Output the (X, Y) coordinate of the center of the cell containing the given text.  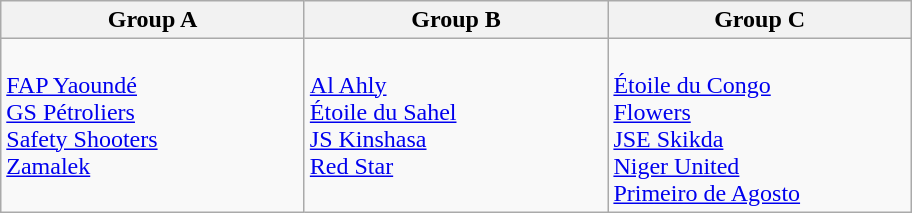
Étoile du Congo Flowers JSE Skikda Niger United Primeiro de Agosto (760, 126)
Al Ahly Étoile du Sahel JS Kinshasa Red Star (456, 126)
Group C (760, 20)
Group A (153, 20)
FAP Yaoundé GS Pétroliers Safety Shooters Zamalek (153, 126)
Group B (456, 20)
